Detect which cell encompasses the target text, then output its [X, Y] center coordinate. 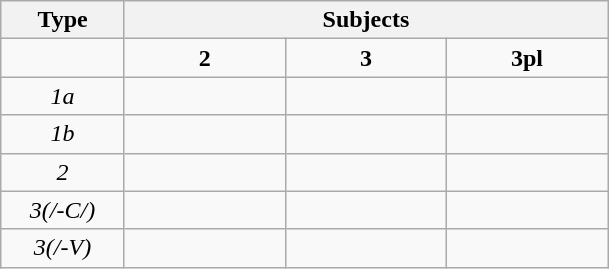
3pl [526, 58]
3(/-C/) [63, 210]
3(/-V) [63, 248]
1b [63, 134]
3 [366, 58]
Subjects [366, 20]
Type [63, 20]
1a [63, 96]
